Determine the (x, y) coordinate at the center of the cell enclosing the given text.  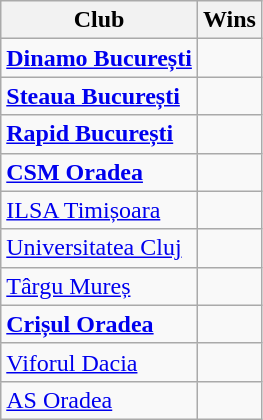
Wins (229, 20)
Târgu Mureș (100, 286)
Steaua București (100, 96)
CSM Oradea (100, 172)
ILSA Timișoara (100, 210)
AS Oradea (100, 400)
Dinamo București (100, 58)
Rapid București (100, 134)
Crișul Oradea (100, 324)
Viforul Dacia (100, 362)
Club (100, 20)
Universitatea Cluj (100, 248)
